Locate the cell with the specified text and output its [X, Y] center coordinate. 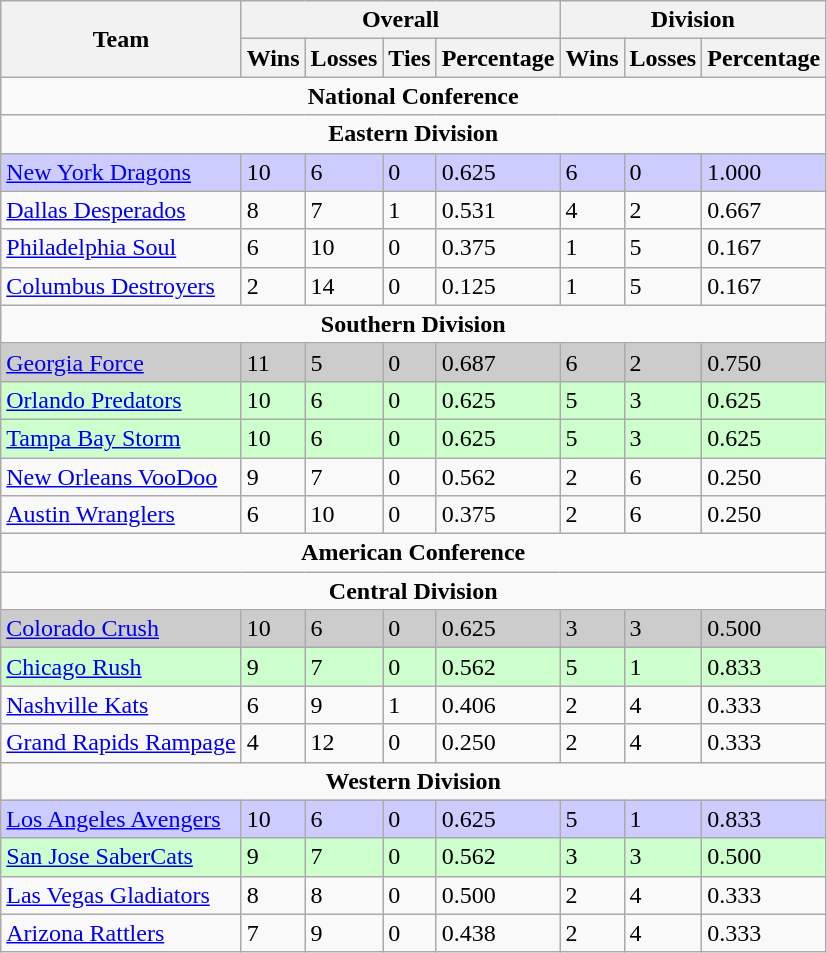
Philadelphia Soul [121, 248]
0.125 [498, 286]
Team [121, 39]
American Conference [414, 553]
Dallas Desperados [121, 210]
Central Division [414, 591]
Southern Division [414, 324]
11 [273, 362]
1.000 [764, 172]
Arizona Rattlers [121, 933]
New York Dragons [121, 172]
Colorado Crush [121, 629]
0.687 [498, 362]
Orlando Predators [121, 400]
Columbus Destroyers [121, 286]
Western Division [414, 781]
0.438 [498, 933]
Division [693, 20]
Chicago Rush [121, 667]
Austin Wranglers [121, 515]
0.667 [764, 210]
Los Angeles Avengers [121, 819]
Georgia Force [121, 362]
Las Vegas Gladiators [121, 895]
National Conference [414, 96]
0.750 [764, 362]
0.531 [498, 210]
12 [344, 743]
0.406 [498, 705]
Grand Rapids Rampage [121, 743]
Overall [400, 20]
14 [344, 286]
San Jose SaberCats [121, 857]
Ties [410, 58]
Eastern Division [414, 134]
Nashville Kats [121, 705]
Tampa Bay Storm [121, 438]
New Orleans VooDoo [121, 477]
